Return the [X, Y] coordinate for the center point of the cell that contains the specified text.  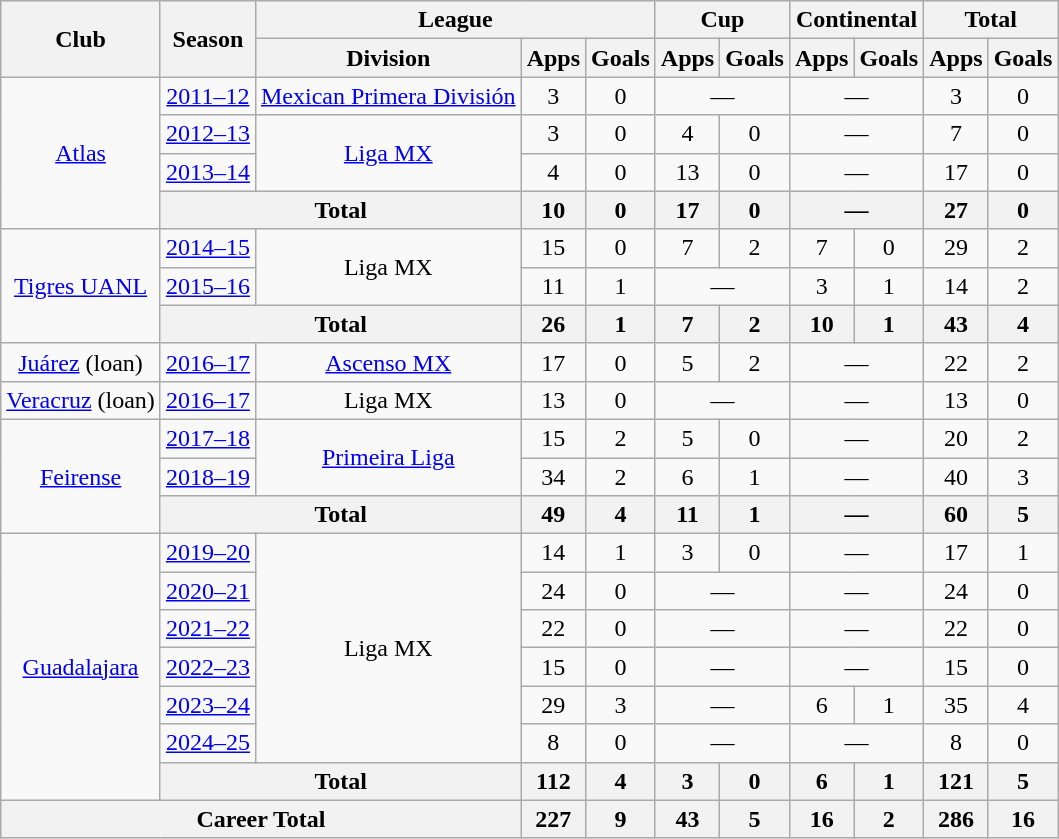
2013–14 [208, 172]
2020–21 [208, 591]
121 [956, 781]
27 [956, 210]
49 [553, 515]
Ascenso MX [388, 362]
112 [553, 781]
Mexican Primera División [388, 96]
40 [956, 477]
Veracruz (loan) [81, 400]
227 [553, 819]
Season [208, 39]
2017–18 [208, 438]
Feirense [81, 476]
Division [388, 58]
Cup [722, 20]
34 [553, 477]
2021–22 [208, 629]
2024–25 [208, 743]
60 [956, 515]
2014–15 [208, 248]
286 [956, 819]
Primeira Liga [388, 457]
9 [621, 819]
Club [81, 39]
26 [553, 324]
Juárez (loan) [81, 362]
20 [956, 438]
2023–24 [208, 705]
35 [956, 705]
2018–19 [208, 477]
2012–13 [208, 134]
2019–20 [208, 553]
2011–12 [208, 96]
Career Total [261, 819]
Continental [856, 20]
League [455, 20]
Tigres UANL [81, 286]
2015–16 [208, 286]
Guadalajara [81, 667]
2022–23 [208, 667]
Atlas [81, 153]
